Scan for the cell matching the given text and deliver its (X, Y) coordinate at center. 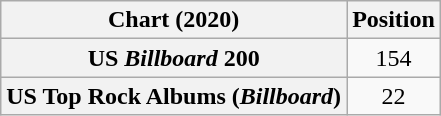
22 (394, 96)
US Billboard 200 (174, 58)
Position (394, 20)
Chart (2020) (174, 20)
US Top Rock Albums (Billboard) (174, 96)
154 (394, 58)
